Pinpoint the cell where the given text exists, returning its [x, y] midpoint coordinate. 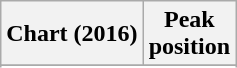
Chart (2016) [72, 34]
Peakposition [189, 34]
